Capture the cell that displays the provided text and extract its [X, Y] central coordinate. 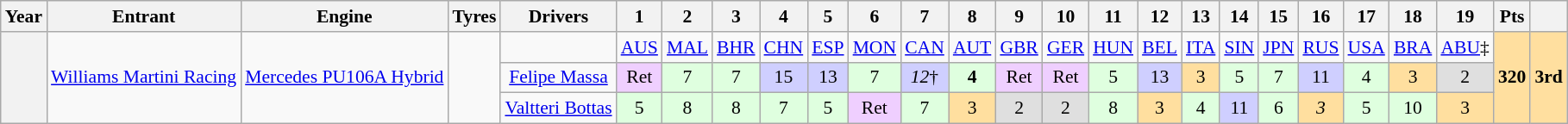
18 [1413, 16]
SIN [1239, 47]
CHN [784, 47]
Pts [1513, 16]
9 [1019, 16]
Felipe Massa [558, 77]
MON [875, 47]
Williams Martini Racing [143, 77]
USA [1366, 47]
ESP [828, 47]
ABU‡ [1465, 47]
BRA [1413, 47]
19 [1465, 16]
BHR [737, 47]
320 [1513, 77]
1 [640, 16]
GBR [1019, 47]
12 [1159, 16]
14 [1239, 16]
12† [925, 77]
17 [1366, 16]
Entrant [143, 16]
3rd [1549, 77]
RUS [1320, 47]
AUT [972, 47]
Year [24, 16]
AUS [640, 47]
CAN [925, 47]
Mercedes PU106A Hybrid [344, 77]
Engine [344, 16]
Tyres [474, 16]
MAL [687, 47]
ITA [1201, 47]
Drivers [558, 16]
JPN [1278, 47]
GER [1066, 47]
16 [1320, 16]
BEL [1159, 47]
Valtteri Bottas [558, 108]
HUN [1113, 47]
